From the cell containing the given text, extract its center point as (x, y) coordinate. 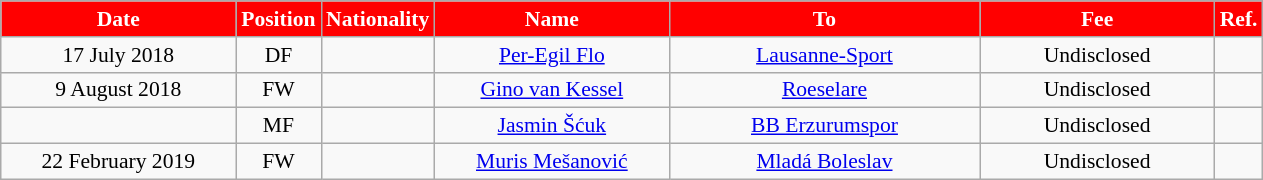
BB Erzurumspor (824, 126)
Mladá Boleslav (824, 162)
Jasmin Šćuk (552, 126)
Name (552, 19)
MF (278, 126)
17 July 2018 (118, 55)
Date (118, 19)
Gino van Kessel (552, 90)
Position (278, 19)
Per-Egil Flo (552, 55)
Muris Mešanović (552, 162)
Lausanne-Sport (824, 55)
Nationality (378, 19)
DF (278, 55)
To (824, 19)
Roeselare (824, 90)
9 August 2018 (118, 90)
22 February 2019 (118, 162)
Ref. (1239, 19)
Fee (1098, 19)
